Scan for the cell matching the given text and deliver its [x, y] coordinate at center. 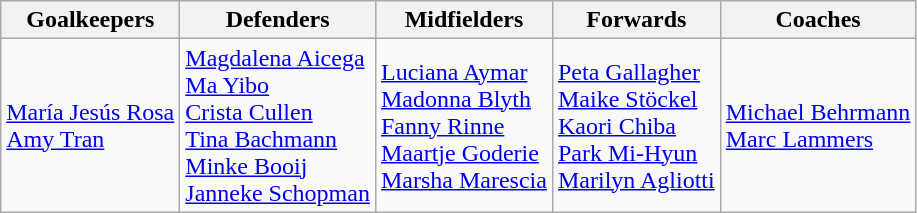
Goalkeepers [90, 20]
Midfielders [464, 20]
Coaches [818, 20]
Michael Behrmann Marc Lammers [818, 126]
Defenders [278, 20]
Magdalena Aicega Ma Yibo Crista Cullen Tina Bachmann Minke Booij Janneke Schopman [278, 126]
Luciana Aymar Madonna Blyth Fanny Rinne Maartje Goderie Marsha Marescia [464, 126]
María Jesús Rosa Amy Tran [90, 126]
Peta Gallagher Maike Stöckel Kaori Chiba Park Mi-Hyun Marilyn Agliotti [636, 126]
Forwards [636, 20]
